From the cell containing the given text, extract its center point as (x, y) coordinate. 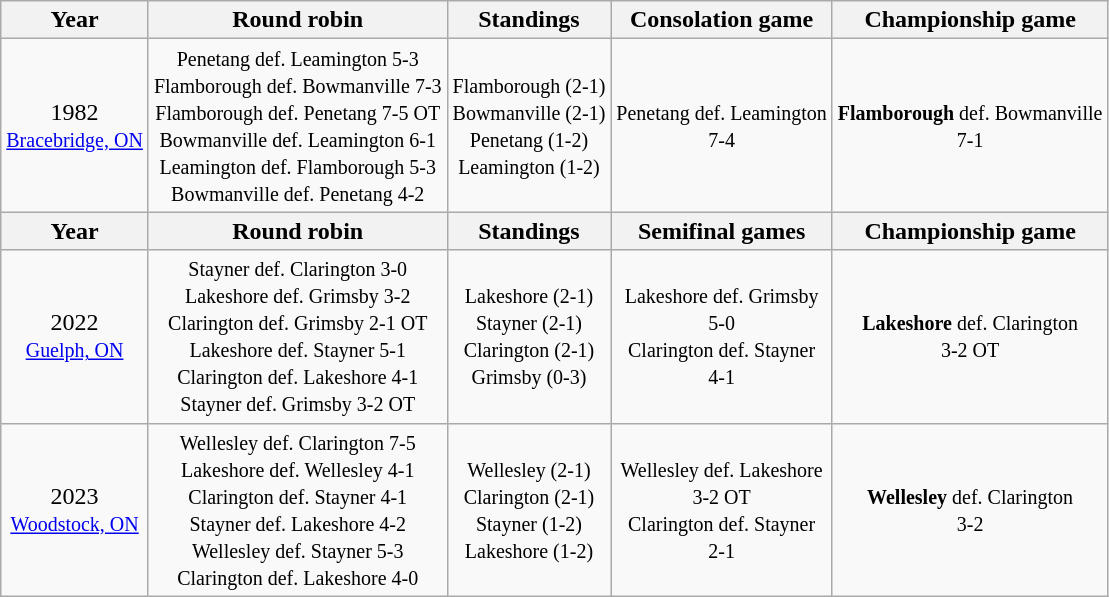
Semifinal games (722, 231)
Wellesley def. Clarington3-2 (970, 510)
Penetang def. Leamington7-4 (722, 126)
Wellesley (2-1)Clarington (2-1)Stayner (1-2)Lakeshore (1-2) (529, 510)
2022Guelph, ON (75, 336)
Flamborough def. Bowmanville7-1 (970, 126)
1982Bracebridge, ON (75, 126)
Flamborough (2-1)Bowmanville (2-1)Penetang (1-2)Leamington (1-2) (529, 126)
Consolation game (722, 20)
Lakeshore (2-1)Stayner (2-1)Clarington (2-1)Grimsby (0-3) (529, 336)
Lakeshore def. Clarington3-2 OT (970, 336)
2023Woodstock, ON (75, 510)
Wellesley def. Lakeshore3-2 OTClarington def. Stayner2-1 (722, 510)
Lakeshore def. Grimsby5-0Clarington def. Stayner4-1 (722, 336)
